Determine the [X, Y] coordinate at the center of the cell enclosing the given text.  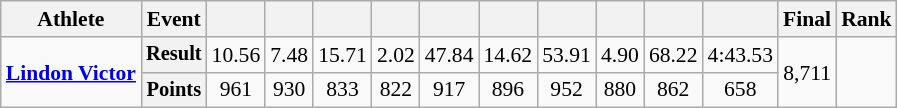
Points [174, 90]
822 [396, 90]
4.90 [620, 55]
658 [740, 90]
Lindon Victor [71, 72]
Event [174, 19]
10.56 [236, 55]
917 [450, 90]
15.71 [342, 55]
7.48 [289, 55]
930 [289, 90]
833 [342, 90]
Rank [866, 19]
Result [174, 55]
47.84 [450, 55]
896 [508, 90]
68.22 [674, 55]
Athlete [71, 19]
8,711 [807, 72]
961 [236, 90]
4:43.53 [740, 55]
952 [566, 90]
2.02 [396, 55]
862 [674, 90]
53.91 [566, 55]
14.62 [508, 55]
880 [620, 90]
Final [807, 19]
